Capture the cell that displays the provided text and extract its (X, Y) central coordinate. 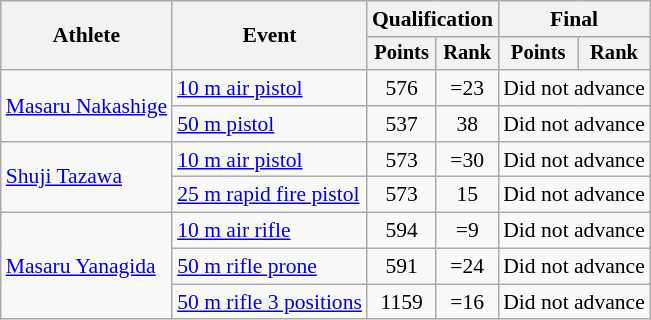
537 (402, 124)
Final (574, 19)
38 (467, 124)
1159 (402, 302)
Athlete (86, 36)
Event (270, 36)
=30 (467, 160)
10 m air rifle (270, 231)
50 m pistol (270, 124)
576 (402, 88)
15 (467, 195)
591 (402, 267)
Masaru Nakashige (86, 106)
Masaru Yanagida (86, 266)
=9 (467, 231)
=23 (467, 88)
594 (402, 231)
50 m rifle 3 positions (270, 302)
Shuji Tazawa (86, 178)
=24 (467, 267)
Qualification (432, 19)
=16 (467, 302)
25 m rapid fire pistol (270, 195)
50 m rifle prone (270, 267)
